Determine the (X, Y) coordinate at the center of the cell enclosing the given text.  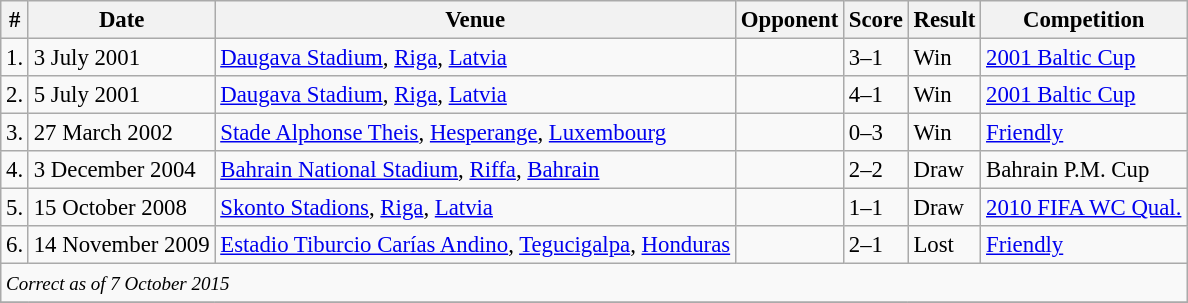
3 July 2001 (121, 58)
Date (121, 20)
3–1 (876, 58)
14 November 2009 (121, 245)
2. (15, 95)
15 October 2008 (121, 208)
Bahrain National Stadium, Riffa, Bahrain (476, 170)
0–3 (876, 133)
Correct as of 7 October 2015 (594, 283)
2–1 (876, 245)
6. (15, 245)
2010 FIFA WC Qual. (1084, 208)
# (15, 20)
2–2 (876, 170)
4. (15, 170)
Result (944, 20)
1. (15, 58)
Venue (476, 20)
5. (15, 208)
Skonto Stadions, Riga, Latvia (476, 208)
3 December 2004 (121, 170)
3. (15, 133)
Competition (1084, 20)
Score (876, 20)
1–1 (876, 208)
5 July 2001 (121, 95)
4–1 (876, 95)
Opponent (789, 20)
Lost (944, 245)
Bahrain P.M. Cup (1084, 170)
Stade Alphonse Theis, Hesperange, Luxembourg (476, 133)
27 March 2002 (121, 133)
Estadio Tiburcio Carías Andino, Tegucigalpa, Honduras (476, 245)
